Locate the cell with the specified text and output its [x, y] center coordinate. 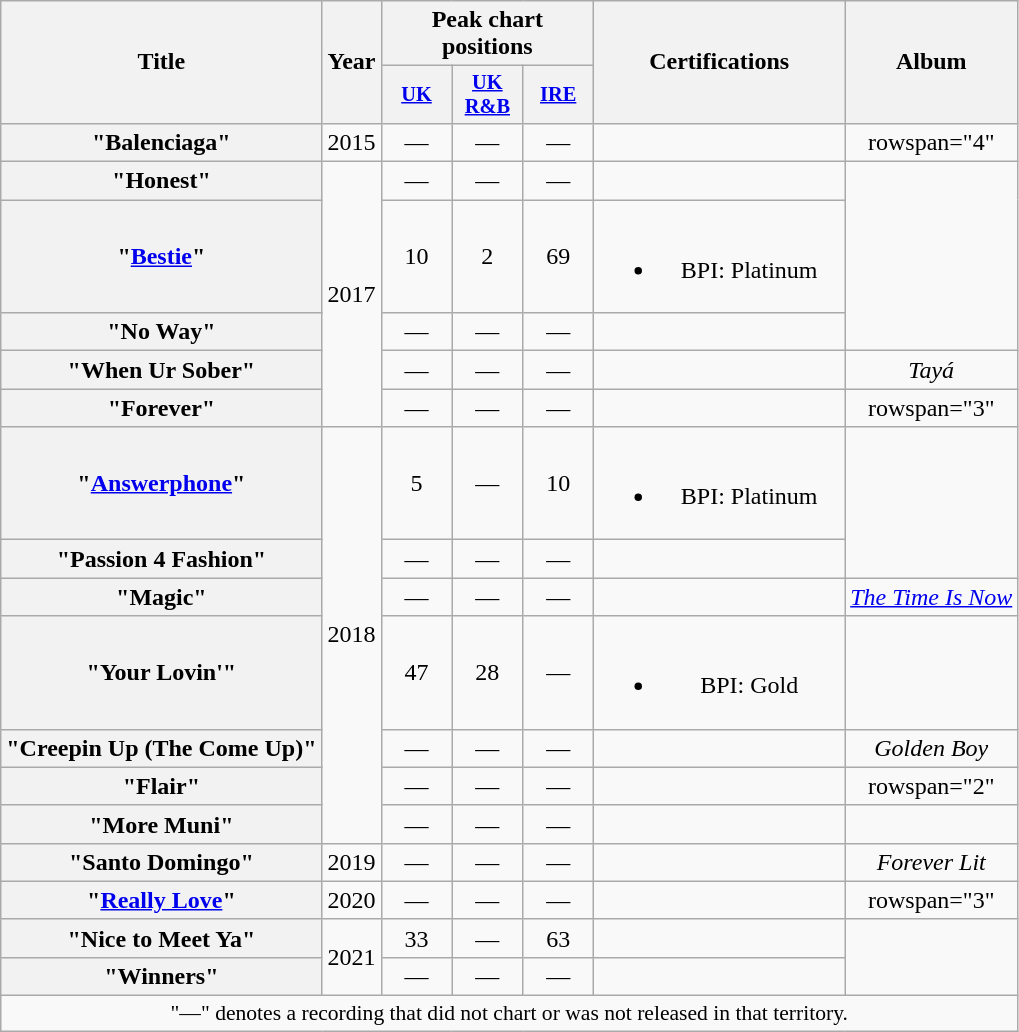
"Really Love" [162, 900]
UKR&B [488, 95]
Album [932, 62]
"Creepin Up (The Come Up)" [162, 748]
"No Way" [162, 332]
"Answerphone" [162, 484]
rowspan="2" [932, 786]
2020 [352, 900]
UK [416, 95]
"When Ur Sober" [162, 370]
2018 [352, 635]
Golden Boy [932, 748]
"More Muni" [162, 824]
"Winners" [162, 976]
33 [416, 938]
47 [416, 672]
"Nice to Meet Ya" [162, 938]
rowspan="4" [932, 142]
Tayá [932, 370]
Peak chart positions [488, 34]
5 [416, 484]
63 [558, 938]
"Passion 4 Fashion" [162, 559]
"Bestie" [162, 256]
IRE [558, 95]
28 [488, 672]
2019 [352, 862]
"Forever" [162, 408]
69 [558, 256]
Certifications [720, 62]
The Time Is Now [932, 597]
"—" denotes a recording that did not chart or was not released in that territory. [510, 1014]
2021 [352, 957]
2017 [352, 294]
"Your Lovin'" [162, 672]
"Santo Domingo" [162, 862]
BPI: Gold [720, 672]
"Flair" [162, 786]
Title [162, 62]
"Balenciaga" [162, 142]
"Honest" [162, 181]
"Magic" [162, 597]
2 [488, 256]
2015 [352, 142]
Year [352, 62]
Forever Lit [932, 862]
